Provide the (x, y) coordinate of the cell's center where the given text is located.  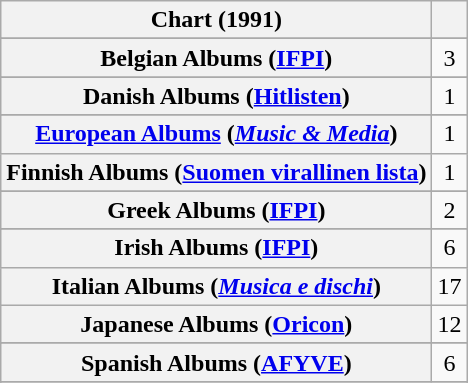
Chart (1991) (216, 20)
2 (450, 210)
European Albums (Music & Media) (216, 134)
Greek Albums (IFPI) (216, 210)
12 (450, 324)
Spanish Albums (AFYVE) (216, 362)
Belgian Albums (IFPI) (216, 58)
Danish Albums (Hitlisten) (216, 96)
3 (450, 58)
Irish Albums (IFPI) (216, 248)
Finnish Albums (Suomen virallinen lista) (216, 172)
Italian Albums (Musica e dischi) (216, 286)
Japanese Albums (Oricon) (216, 324)
17 (450, 286)
